Return (x, y) of the center of cell containing provided text 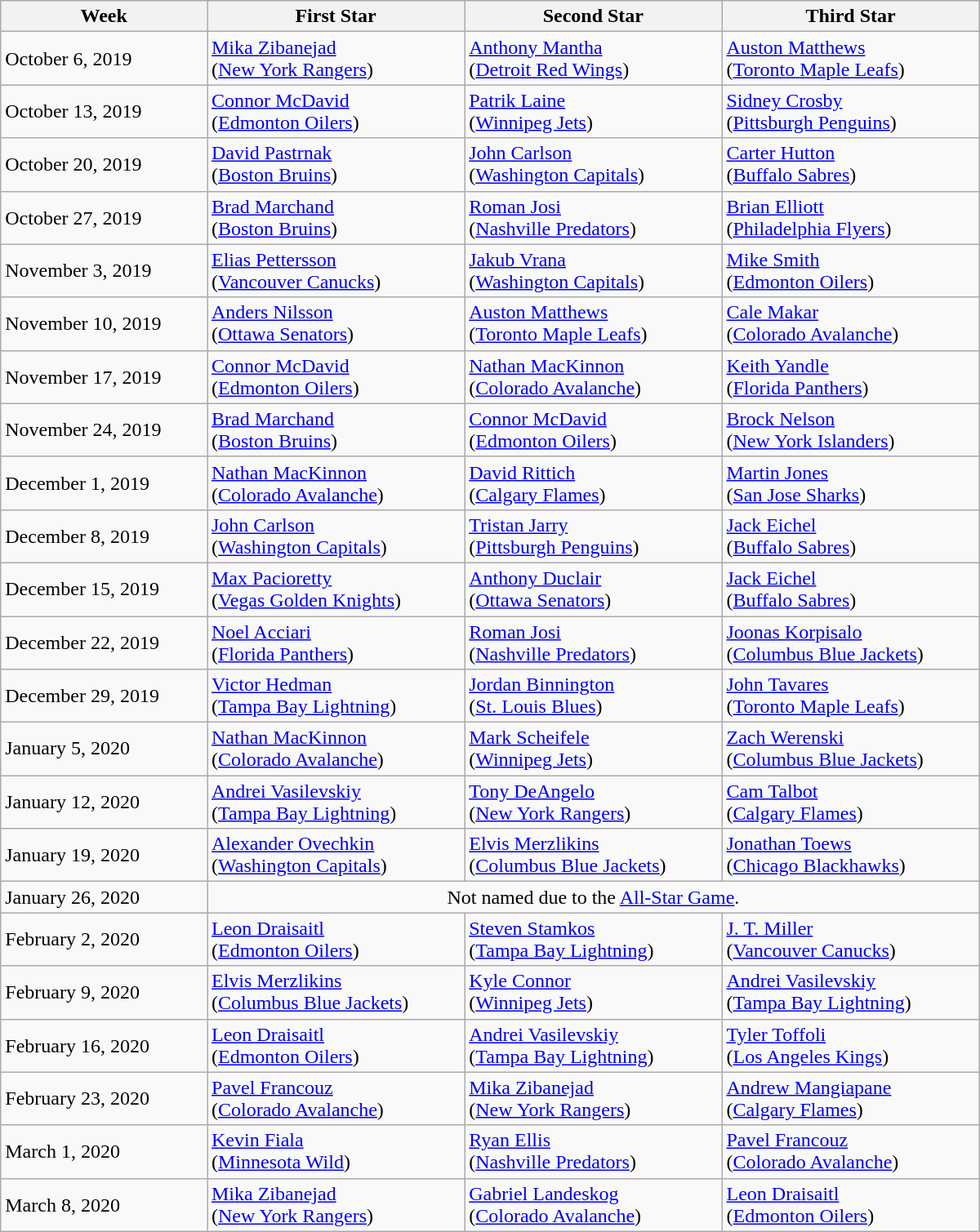
December 8, 2019 (105, 536)
January 26, 2020 (105, 897)
Brock Nelson(New York Islanders) (851, 429)
Jonathan Toews(Chicago Blackhawks) (851, 856)
Anthony Mantha(Detroit Red Wings) (593, 59)
December 1, 2019 (105, 483)
Brian Elliott(Philadelphia Flyers) (851, 217)
Anthony Duclair(Ottawa Senators) (593, 589)
Noel Acciari(Florida Panthers) (336, 642)
Patrik Laine(Winnipeg Jets) (593, 111)
Tony DeAngelo(New York Rangers) (593, 802)
Cam Talbot(Calgary Flames) (851, 802)
John Tavares(Toronto Maple Leafs) (851, 696)
J. T. Miller(Vancouver Canucks) (851, 939)
Not named due to the All-Star Game. (594, 897)
March 8, 2020 (105, 1205)
February 16, 2020 (105, 1045)
Tyler Toffoli(Los Angeles Kings) (851, 1045)
David Rittich(Calgary Flames) (593, 483)
February 2, 2020 (105, 939)
Sidney Crosby(Pittsburgh Penguins) (851, 111)
Jakub Vrana(Washington Capitals) (593, 271)
Second Star (593, 16)
Third Star (851, 16)
Joonas Korpisalo(Columbus Blue Jackets) (851, 642)
Week (105, 16)
March 1, 2020 (105, 1151)
November 3, 2019 (105, 271)
December 22, 2019 (105, 642)
Martin Jones(San Jose Sharks) (851, 483)
February 23, 2020 (105, 1099)
November 17, 2019 (105, 377)
Jordan Binnington(St. Louis Blues) (593, 696)
Kyle Connor(Winnipeg Jets) (593, 993)
Tristan Jarry(Pittsburgh Penguins) (593, 536)
David Pastrnak(Boston Bruins) (336, 165)
Alexander Ovechkin(Washington Capitals) (336, 856)
October 13, 2019 (105, 111)
Cale Makar(Colorado Avalanche) (851, 323)
Victor Hedman(Tampa Bay Lightning) (336, 696)
October 27, 2019 (105, 217)
January 12, 2020 (105, 802)
Kevin Fiala(Minnesota Wild) (336, 1151)
Elias Pettersson(Vancouver Canucks) (336, 271)
November 10, 2019 (105, 323)
Ryan Ellis(Nashville Predators) (593, 1151)
Max Pacioretty(Vegas Golden Knights) (336, 589)
October 6, 2019 (105, 59)
Andrew Mangiapane(Calgary Flames) (851, 1099)
November 24, 2019 (105, 429)
Anders Nilsson(Ottawa Senators) (336, 323)
Keith Yandle(Florida Panthers) (851, 377)
First Star (336, 16)
Mark Scheifele(Winnipeg Jets) (593, 749)
Zach Werenski(Columbus Blue Jackets) (851, 749)
January 5, 2020 (105, 749)
December 29, 2019 (105, 696)
Gabriel Landeskog(Colorado Avalanche) (593, 1205)
October 20, 2019 (105, 165)
February 9, 2020 (105, 993)
December 15, 2019 (105, 589)
Steven Stamkos(Tampa Bay Lightning) (593, 939)
Carter Hutton(Buffalo Sabres) (851, 165)
Mike Smith(Edmonton Oilers) (851, 271)
January 19, 2020 (105, 856)
